Return [x, y] of the center of cell containing provided text 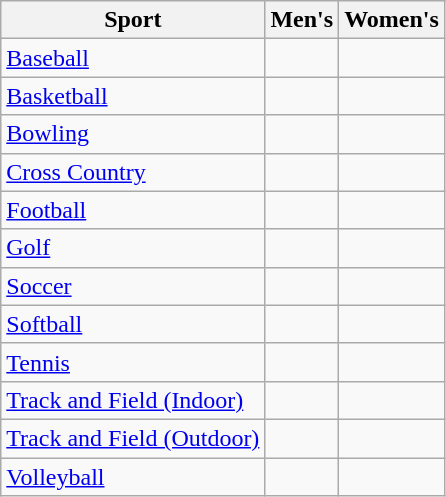
Volleyball [133, 477]
Women's [392, 20]
Track and Field (Indoor) [133, 400]
Softball [133, 324]
Track and Field (Outdoor) [133, 438]
Tennis [133, 362]
Football [133, 210]
Baseball [133, 58]
Basketball [133, 96]
Soccer [133, 286]
Golf [133, 248]
Cross Country [133, 172]
Men's [302, 20]
Sport [133, 20]
Bowling [133, 134]
